Find where the given text appears and provide that cell's center as (X, Y) coordinate. 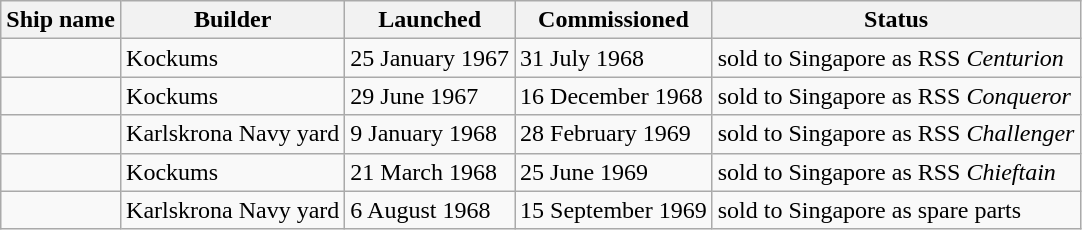
9 January 1968 (430, 134)
Builder (233, 20)
25 January 1967 (430, 58)
Status (896, 20)
29 June 1967 (430, 96)
16 December 1968 (614, 96)
Ship name (61, 20)
25 June 1969 (614, 172)
sold to Singapore as RSS Centurion (896, 58)
15 September 1969 (614, 210)
6 August 1968 (430, 210)
sold to Singapore as RSS Conqueror (896, 96)
sold to Singapore as RSS Chieftain (896, 172)
sold to Singapore as RSS Challenger (896, 134)
Commissioned (614, 20)
21 March 1968 (430, 172)
28 February 1969 (614, 134)
Launched (430, 20)
sold to Singapore as spare parts (896, 210)
31 July 1968 (614, 58)
